Pinpoint the cell where the given text exists, returning its [X, Y] midpoint coordinate. 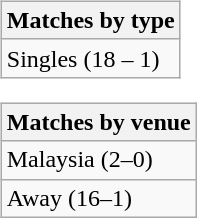
Malaysia (2–0) [98, 160]
Matches by venue [98, 122]
Matches by type [90, 20]
Singles (18 – 1) [90, 58]
Away (16–1) [98, 198]
